Return the [X, Y] coordinate for the center point of the cell that contains the specified text.  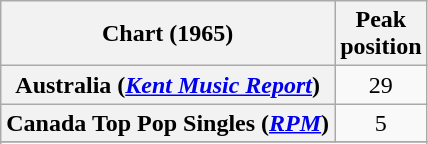
Canada Top Pop Singles (RPM) [168, 123]
29 [381, 85]
Australia (Kent Music Report) [168, 85]
Peakposition [381, 34]
5 [381, 123]
Chart (1965) [168, 34]
